Search for the cell housing the specified text and yield its (x, y) center coordinate. 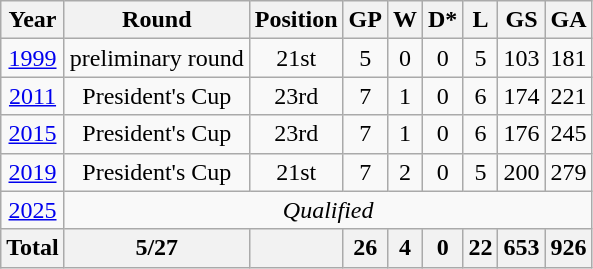
5/27 (156, 248)
103 (522, 58)
221 (568, 96)
653 (522, 248)
2019 (33, 172)
2 (404, 172)
26 (365, 248)
W (404, 20)
GP (365, 20)
GS (522, 20)
Qualified (328, 210)
D* (443, 20)
Round (156, 20)
GA (568, 20)
181 (568, 58)
2015 (33, 134)
Year (33, 20)
Total (33, 248)
2025 (33, 210)
L (480, 20)
279 (568, 172)
245 (568, 134)
174 (522, 96)
22 (480, 248)
1999 (33, 58)
200 (522, 172)
preliminary round (156, 58)
176 (522, 134)
4 (404, 248)
2011 (33, 96)
Position (296, 20)
926 (568, 248)
